Find where the given text appears and provide that cell's center as [X, Y] coordinate. 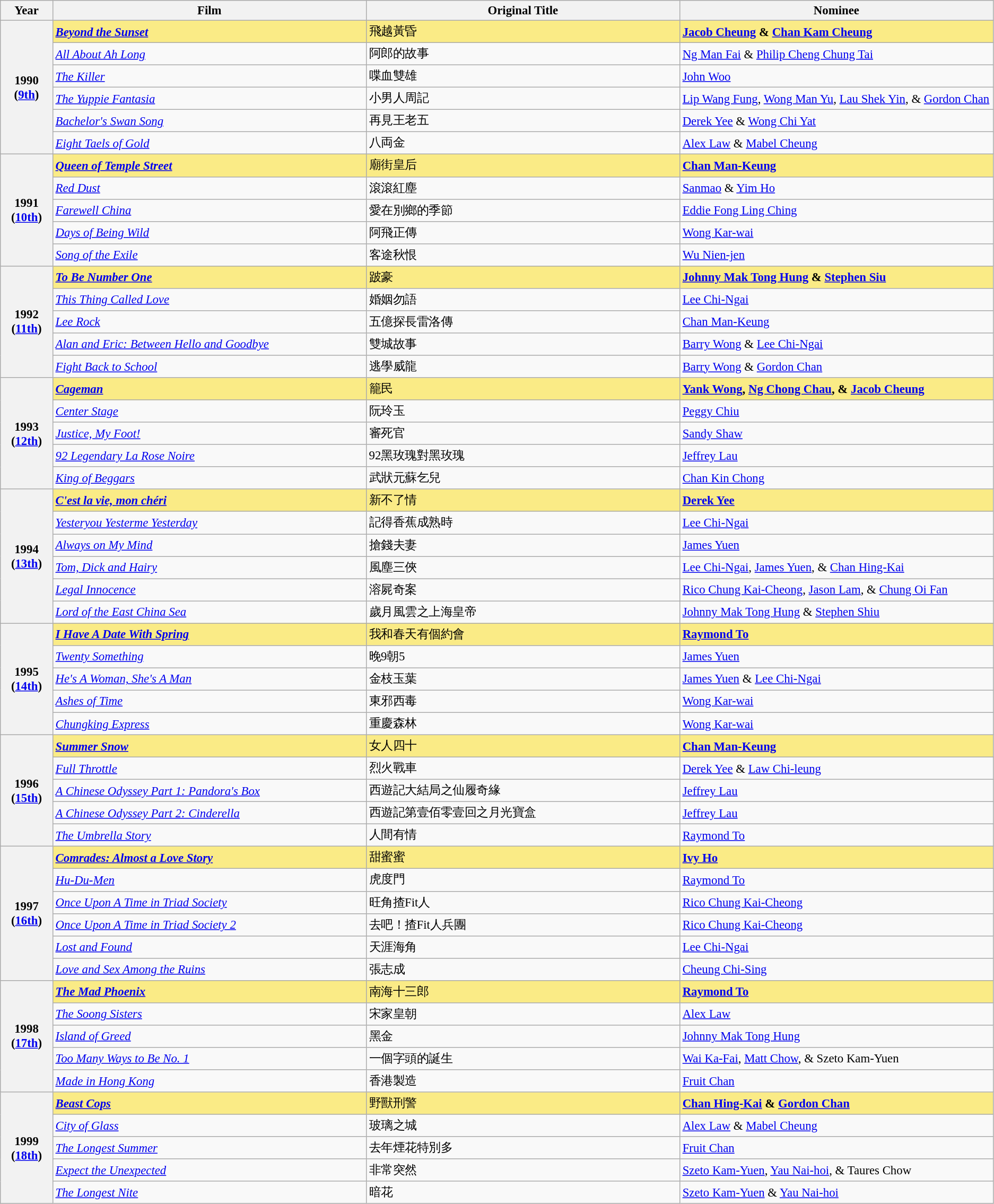
廟街皇后 [523, 165]
A Chinese Odyssey Part 1: Pandora's Box [209, 791]
To Be Number One [209, 277]
Once Upon A Time in Triad Society [209, 902]
Once Upon A Time in Triad Society 2 [209, 924]
風塵三俠 [523, 568]
Eight Taels of Gold [209, 143]
張志成 [523, 969]
歲月風雲之上海皇帝 [523, 612]
Alex Law [836, 1014]
Szeto Kam-Yuen & Yau Nai-hoi [836, 1192]
去年煙花特別多 [523, 1148]
Summer Snow [209, 746]
Yesteryou Yesterme Yesterday [209, 523]
溶屍奇案 [523, 590]
Barry Wong & Lee Chi-Ngai [836, 344]
Expect the Unexpected [209, 1170]
籠民 [523, 389]
Fight Back to School [209, 367]
黑金 [523, 1036]
天涯海角 [523, 947]
Alan and Eric: Between Hello and Goodbye [209, 344]
喋血雙雄 [523, 76]
Red Dust [209, 188]
Hu-Du-Men [209, 880]
Rico Chung Kai-Cheong, Jason Lam, & Chung Oi Fan [836, 590]
Island of Greed [209, 1036]
City of Glass [209, 1126]
Barry Wong & Gordon Chan [836, 367]
1991(10th) [27, 210]
非常突然 [523, 1170]
Peggy Chiu [836, 411]
玻璃之城 [523, 1126]
Farewell China [209, 210]
Nominee [836, 11]
虎度門 [523, 880]
Center Stage [209, 411]
King of Beggars [209, 478]
八両金 [523, 143]
1992(11th) [27, 322]
All About Ah Long [209, 54]
Szeto Kam-Yuen, Yau Nai-hoi, & Taures Chow [836, 1170]
晚9朝5 [523, 657]
Ashes of Time [209, 701]
I Have A Date With Spring [209, 634]
Full Throttle [209, 769]
武狀元蘇乞兒 [523, 478]
Ng Man Fai & Philip Cheng Chung Tai [836, 54]
1998(17th) [27, 1036]
Song of the Exile [209, 255]
Derek Yee [836, 500]
Tom, Dick and Hairy [209, 568]
The Mad Phoenix [209, 992]
Derek Yee & Wong Chi Yat [836, 121]
Eddie Fong Ling Ching [836, 210]
Days of Being Wild [209, 232]
1990(9th) [27, 88]
宋家皇朝 [523, 1014]
Twenty Something [209, 657]
Made in Hong Kong [209, 1081]
James Yuen & Lee Chi-Ngai [836, 679]
1999(18th) [27, 1148]
我和春天有個約會 [523, 634]
Bachelor's Swan Song [209, 121]
The Killer [209, 76]
Beast Cops [209, 1103]
旺角揸Fit人 [523, 902]
跛豪 [523, 277]
The Longest Summer [209, 1148]
Original Title [523, 11]
東邪西毒 [523, 701]
暗花 [523, 1192]
逃學威龍 [523, 367]
Queen of Temple Street [209, 165]
Sanmao & Yim Ho [836, 188]
五億探長雷洛傳 [523, 322]
Chan Kin Chong [836, 478]
1996(15th) [27, 791]
Cheung Chi-Sing [836, 969]
Year [27, 11]
Chungking Express [209, 723]
西遊記大結局之仙履奇緣 [523, 791]
The Longest Nite [209, 1192]
Film [209, 11]
Derek Yee & Law Chi-leung [836, 769]
阿郎的故事 [523, 54]
小男人周記 [523, 99]
The Yuppie Fantasia [209, 99]
92 Legendary La Rose Noire [209, 456]
Always on My Mind [209, 545]
Justice, My Foot! [209, 433]
Lee Chi-Ngai, James Yuen, & Chan Hing-Kai [836, 568]
一個字頭的誕生 [523, 1059]
Wai Ka-Fai, Matt Chow, & Szeto Kam-Yuen [836, 1059]
阮玲玉 [523, 411]
Jacob Cheung & Chan Kam Cheung [836, 32]
Comrades: Almost a Love Story [209, 858]
Johnny Mak Tong Hung & Stephen Shiu [836, 612]
Cageman [209, 389]
A Chinese Odyssey Part 2: Cinderella [209, 813]
Ivy Ho [836, 858]
搶錢夫妻 [523, 545]
審死官 [523, 433]
92黑玫瑰對黑玫瑰 [523, 456]
重慶森林 [523, 723]
Johnny Mak Tong Hung [836, 1036]
Johnny Mak Tong Hung & Stephen Siu [836, 277]
The Soong Sisters [209, 1014]
This Thing Called Love [209, 300]
野獸刑警 [523, 1103]
Wu Nien-jen [836, 255]
金枝玉葉 [523, 679]
香港製造 [523, 1081]
人間有情 [523, 835]
Yank Wong, Ng Chong Chau, & Jacob Cheung [836, 389]
愛在別鄉的季節 [523, 210]
Lip Wang Fung, Wong Man Yu, Lau Shek Yin, & Gordon Chan [836, 99]
去吧！揸Fit人兵團 [523, 924]
女人四十 [523, 746]
雙城故事 [523, 344]
1997(16th) [27, 913]
西遊記第壹佰零壹回之月光寶盒 [523, 813]
南海十三郎 [523, 992]
記得香蕉成熟時 [523, 523]
Lord of the East China Sea [209, 612]
婚姻勿語 [523, 300]
Chan Hing-Kai & Gordon Chan [836, 1103]
1994(13th) [27, 556]
Sandy Shaw [836, 433]
Too Many Ways to Be No. 1 [209, 1059]
Beyond the Sunset [209, 32]
C'est la vie, mon chéri [209, 500]
Lost and Found [209, 947]
John Woo [836, 76]
滾滾紅塵 [523, 188]
新不了情 [523, 500]
Lee Rock [209, 322]
阿飛正傳 [523, 232]
再見王老五 [523, 121]
The Umbrella Story [209, 835]
客途秋恨 [523, 255]
He's A Woman, She's A Man [209, 679]
甜蜜蜜 [523, 858]
1995(14th) [27, 679]
Legal Innocence [209, 590]
Love and Sex Among the Ruins [209, 969]
1993(12th) [27, 433]
烈火戰車 [523, 769]
飛越黃昏 [523, 32]
